Detect which cell encompasses the target text, then output its [x, y] center coordinate. 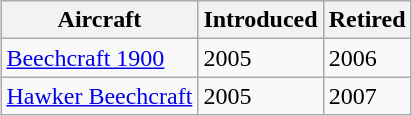
Beechcraft 1900 [100, 58]
Aircraft [100, 20]
Retired [367, 20]
Hawker Beechcraft [100, 96]
2006 [367, 58]
Introduced [260, 20]
2007 [367, 96]
